Locate the cell with the specified text and output its (x, y) center coordinate. 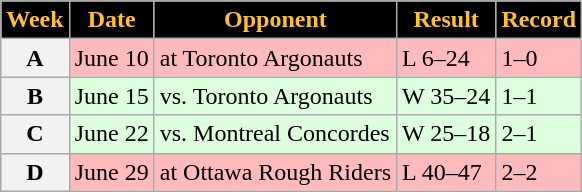
June 29 (112, 172)
L 40–47 (446, 172)
2–1 (539, 134)
vs. Toronto Argonauts (275, 96)
A (35, 58)
2–2 (539, 172)
June 10 (112, 58)
D (35, 172)
C (35, 134)
June 22 (112, 134)
Record (539, 20)
Week (35, 20)
W 25–18 (446, 134)
Opponent (275, 20)
at Ottawa Rough Riders (275, 172)
1–1 (539, 96)
Date (112, 20)
L 6–24 (446, 58)
June 15 (112, 96)
Result (446, 20)
at Toronto Argonauts (275, 58)
1–0 (539, 58)
W 35–24 (446, 96)
vs. Montreal Concordes (275, 134)
B (35, 96)
